Find where the given text appears and provide that cell's center as (x, y) coordinate. 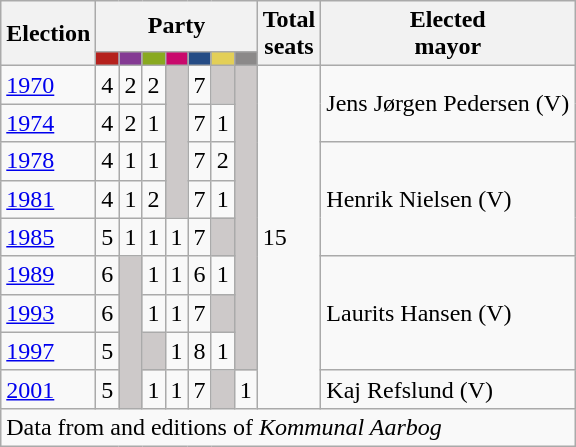
Jens Jørgen Pedersen (V) (448, 104)
Henrik Nielsen (V) (448, 199)
1974 (48, 123)
Laurits Hansen (V) (448, 313)
2001 (48, 389)
Data from and editions of Kommunal Aarbog (288, 427)
1978 (48, 161)
1981 (48, 199)
Totalseats (289, 34)
15 (289, 238)
8 (200, 351)
Kaj Refslund (V) (448, 389)
1970 (48, 85)
Party (176, 26)
1997 (48, 351)
Election (48, 34)
Electedmayor (448, 34)
1993 (48, 313)
1989 (48, 275)
1985 (48, 237)
